Capture the cell that displays the provided text and extract its (X, Y) central coordinate. 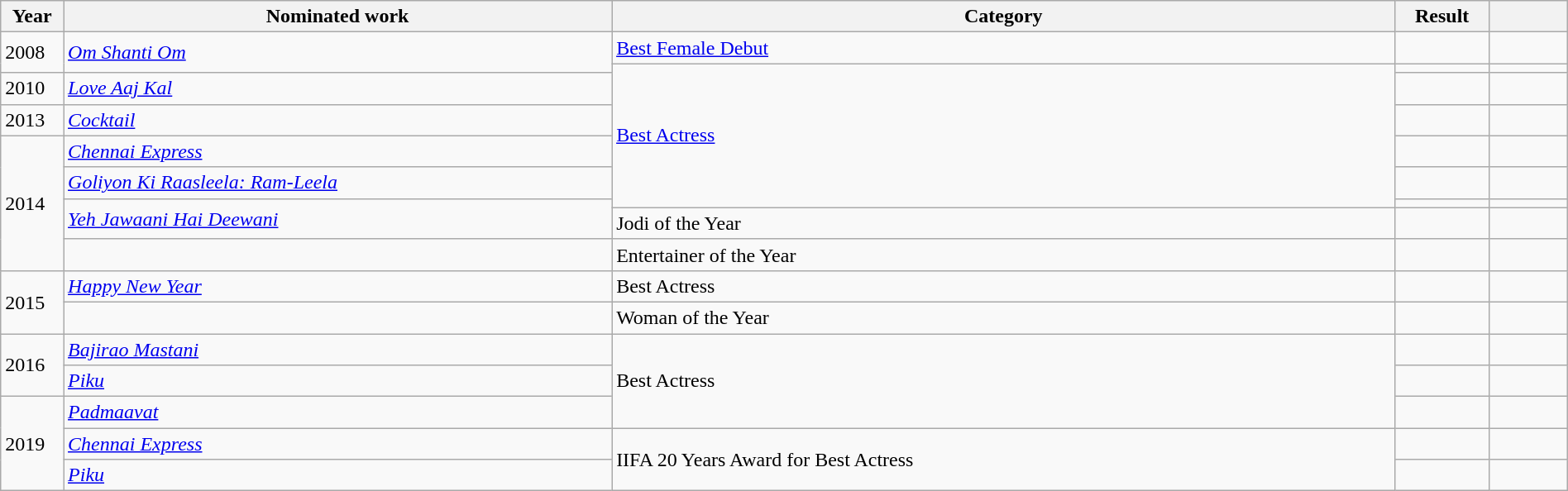
Year (32, 17)
Yeh Jawaani Hai Deewani (337, 218)
2015 (32, 302)
Best Female Debut (1004, 48)
Woman of the Year (1004, 317)
Bajirao Mastani (337, 350)
2014 (32, 203)
Nominated work (337, 17)
2010 (32, 88)
Happy New Year (337, 286)
IIFA 20 Years Award for Best Actress (1004, 460)
Entertainer of the Year (1004, 255)
2016 (32, 365)
Padmaavat (337, 412)
Category (1004, 17)
Jodi of the Year (1004, 223)
2013 (32, 120)
Result (1442, 17)
2019 (32, 444)
Om Shanti Om (337, 53)
Cocktail (337, 120)
Love Aaj Kal (337, 88)
2008 (32, 53)
Goliyon Ki Raasleela: Ram-Leela (337, 183)
